Pinpoint the cell where the given text exists, returning its (x, y) midpoint coordinate. 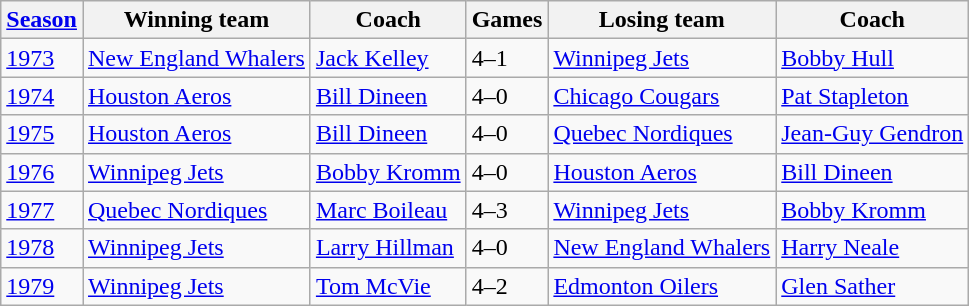
Jean-Guy Gendron (872, 134)
1973 (42, 58)
Winning team (196, 20)
Marc Boileau (388, 210)
Season (42, 20)
1978 (42, 248)
Chicago Cougars (662, 96)
1975 (42, 134)
Games (507, 20)
Larry Hillman (388, 248)
1979 (42, 286)
4–3 (507, 210)
Losing team (662, 20)
Edmonton Oilers (662, 286)
4–1 (507, 58)
Harry Neale (872, 248)
1977 (42, 210)
1976 (42, 172)
Pat Stapleton (872, 96)
1974 (42, 96)
Bobby Hull (872, 58)
Jack Kelley (388, 58)
Glen Sather (872, 286)
Tom McVie (388, 286)
4–2 (507, 286)
